For the text-containing cell, return its midpoint in (x, y) coordinate format. 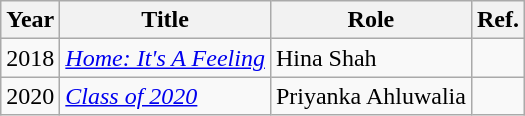
Year (30, 20)
2020 (30, 96)
Role (370, 20)
Title (166, 20)
Class of 2020 (166, 96)
Priyanka Ahluwalia (370, 96)
Ref. (498, 20)
2018 (30, 58)
Home: It's A Feeling (166, 58)
Hina Shah (370, 58)
